For the text-containing cell, return its midpoint in (x, y) coordinate format. 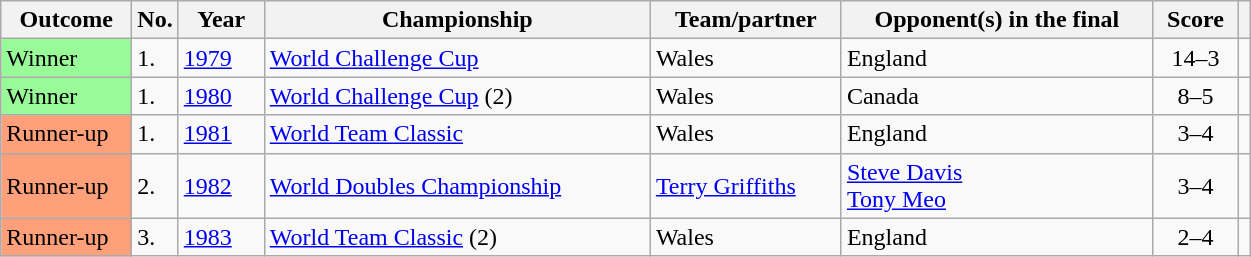
Canada (996, 96)
2. (155, 186)
World Challenge Cup (2) (457, 96)
Championship (457, 20)
Opponent(s) in the final (996, 20)
1981 (221, 134)
14–3 (1195, 58)
World Doubles Championship (457, 186)
1982 (221, 186)
World Team Classic (457, 134)
3. (155, 237)
1980 (221, 96)
No. (155, 20)
1979 (221, 58)
2–4 (1195, 237)
Steve Davis Tony Meo (996, 186)
Terry Griffiths (746, 186)
8–5 (1195, 96)
1983 (221, 237)
Team/partner (746, 20)
Outcome (66, 20)
Year (221, 20)
World Team Classic (2) (457, 237)
World Challenge Cup (457, 58)
Score (1195, 20)
